Detect which cell encompasses the target text, then output its [x, y] center coordinate. 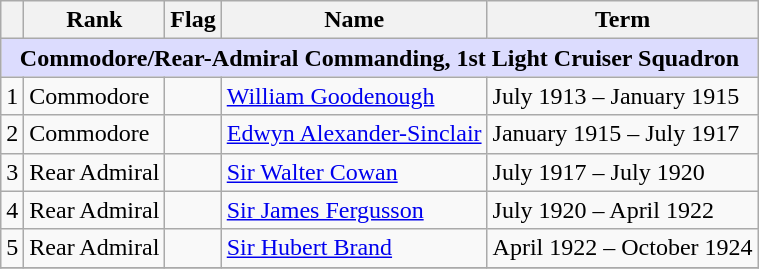
July 1917 – July 1920 [622, 172]
3 [12, 172]
July 1920 – April 1922 [622, 210]
5 [12, 248]
April 1922 – October 1924 [622, 248]
January 1915 – July 1917 [622, 134]
Commodore/Rear-Admiral Commanding, 1st Light Cruiser Squadron [380, 58]
Sir Hubert Brand [354, 248]
1 [12, 96]
Rank [94, 20]
Name [354, 20]
2 [12, 134]
Sir James Fergusson [354, 210]
Flag [193, 20]
Sir Walter Cowan [354, 172]
4 [12, 210]
William Goodenough [354, 96]
Edwyn Alexander-Sinclair [354, 134]
Term [622, 20]
July 1913 – January 1915 [622, 96]
